Return the [x, y] coordinate for the center point of the cell that contains the specified text.  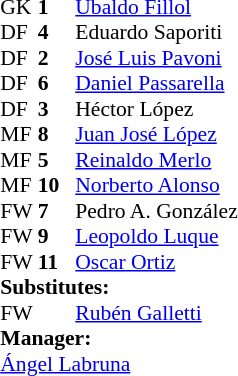
Leopoldo Luque [156, 237]
Juan José López [156, 135]
3 [57, 109]
Héctor López [156, 109]
Pedro A. González [156, 211]
2 [57, 58]
8 [57, 135]
7 [57, 211]
Daniel Passarella [156, 83]
Manager: [118, 339]
5 [57, 160]
Oscar Ortiz [156, 262]
11 [57, 262]
10 [57, 185]
6 [57, 83]
Reinaldo Merlo [156, 160]
Rubén Galletti [156, 313]
4 [57, 33]
Eduardo Saporiti [156, 33]
José Luis Pavoni [156, 58]
Norberto Alonso [156, 185]
Substitutes: [118, 287]
9 [57, 237]
